Locate the cell with the specified text and output its [x, y] center coordinate. 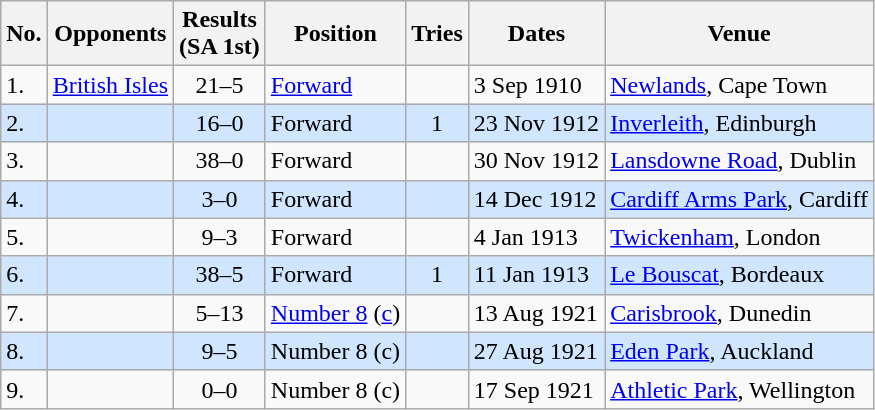
38–5 [220, 275]
7. [24, 313]
Dates [536, 34]
Twickenham, London [740, 237]
8. [24, 351]
Le Bouscat, Bordeaux [740, 275]
British Isles [110, 85]
No. [24, 34]
9–5 [220, 351]
Tries [438, 34]
Results(SA 1st) [220, 34]
30 Nov 1912 [536, 161]
Venue [740, 34]
3 Sep 1910 [536, 85]
3–0 [220, 199]
Carisbrook, Dunedin [740, 313]
Cardiff Arms Park, Cardiff [740, 199]
16–0 [220, 123]
2. [24, 123]
Inverleith, Edinburgh [740, 123]
5. [24, 237]
17 Sep 1921 [536, 389]
Athletic Park, Wellington [740, 389]
Newlands, Cape Town [740, 85]
38–0 [220, 161]
14 Dec 1912 [536, 199]
23 Nov 1912 [536, 123]
9. [24, 389]
Position [335, 34]
3. [24, 161]
13 Aug 1921 [536, 313]
9–3 [220, 237]
4 Jan 1913 [536, 237]
Eden Park, Auckland [740, 351]
21–5 [220, 85]
11 Jan 1913 [536, 275]
1. [24, 85]
0–0 [220, 389]
4. [24, 199]
6. [24, 275]
5–13 [220, 313]
27 Aug 1921 [536, 351]
Lansdowne Road, Dublin [740, 161]
Opponents [110, 34]
